Detect which cell encompasses the target text, then output its [x, y] center coordinate. 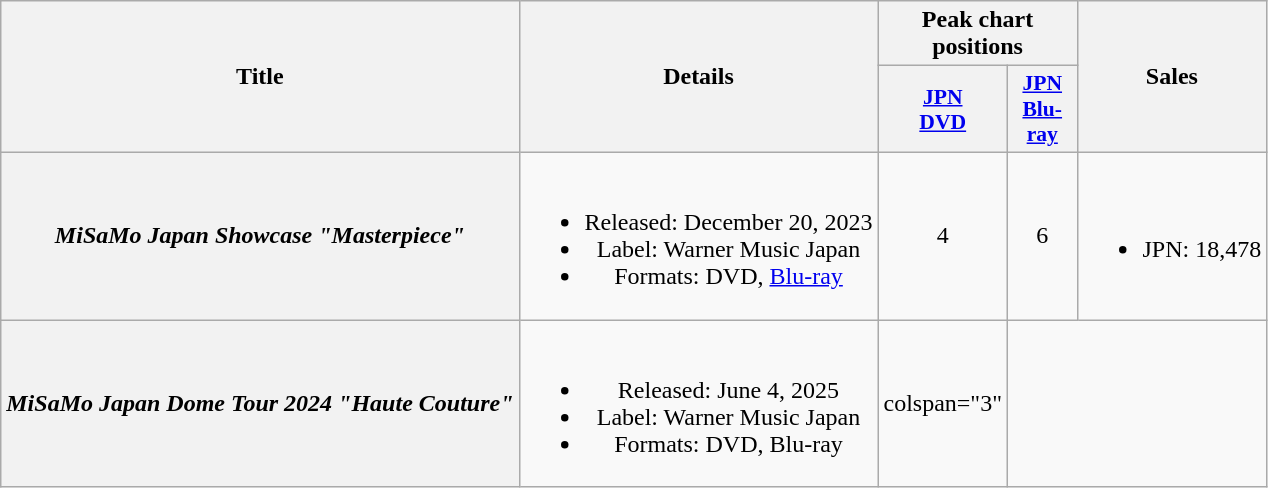
MiSaMo Japan Showcase "Masterpiece" [260, 236]
Released: June 4, 2025Label: Warner Music JapanFormats: DVD, Blu-ray [698, 404]
colspan="3" [943, 404]
Sales [1172, 77]
Peak chart positions [978, 34]
Released: December 20, 2023Label: Warner Music JapanFormats: DVD, Blu-ray [698, 236]
Title [260, 77]
6 [1042, 236]
JPNBlu-ray [1042, 110]
JPN: 18,478 [1172, 236]
MiSaMo Japan Dome Tour 2024 "Haute Couture" [260, 404]
4 [943, 236]
JPNDVD [943, 110]
Details [698, 77]
